Identify which cell holds the provided text, then report its (x, y) central coordinate. 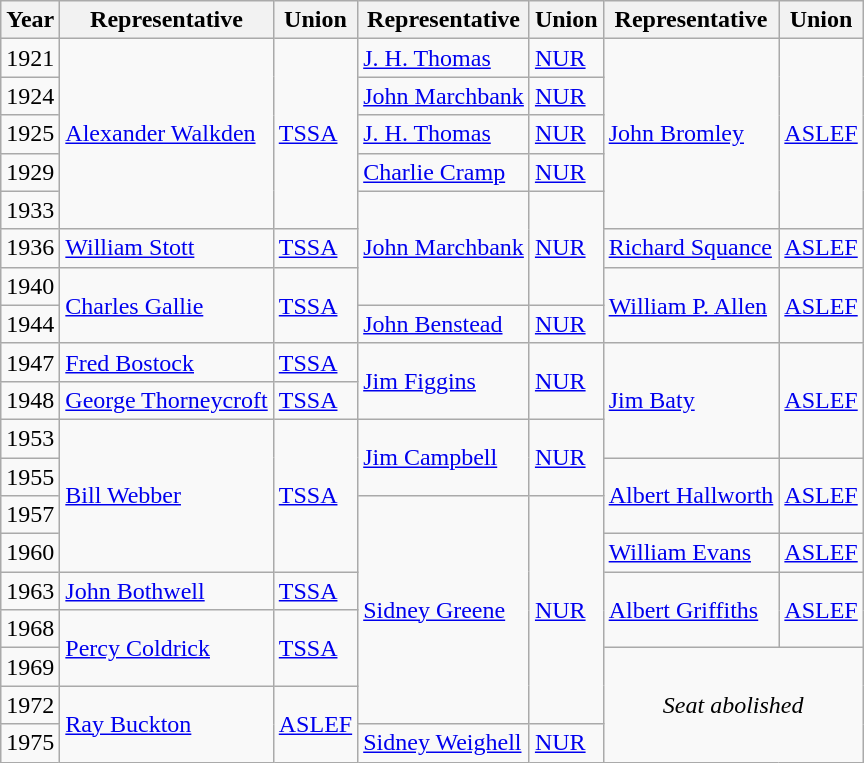
William Stott (166, 248)
Albert Hallworth (691, 496)
1924 (30, 96)
1933 (30, 210)
1960 (30, 553)
John Bromley (691, 134)
Fred Bostock (166, 362)
Sidney Weighell (444, 743)
William P. Allen (691, 305)
1940 (30, 286)
Seat abolished (733, 705)
1972 (30, 705)
Jim Figgins (444, 381)
1963 (30, 591)
1968 (30, 629)
Jim Baty (691, 400)
William Evans (691, 553)
1929 (30, 172)
Sidney Greene (444, 610)
Alexander Walkden (166, 134)
1944 (30, 324)
Percy Coldrick (166, 648)
Charlie Cramp (444, 172)
1957 (30, 515)
1953 (30, 438)
1955 (30, 477)
John Benstead (444, 324)
1947 (30, 362)
Albert Griffiths (691, 610)
George Thorneycroft (166, 400)
1948 (30, 400)
Charles Gallie (166, 305)
1925 (30, 134)
1936 (30, 248)
Jim Campbell (444, 457)
Bill Webber (166, 495)
1975 (30, 743)
Richard Squance (691, 248)
Year (30, 20)
John Bothwell (166, 591)
1921 (30, 58)
Ray Buckton (166, 724)
1969 (30, 667)
